Determine the (x, y) coordinate at the center of the cell enclosing the given text.  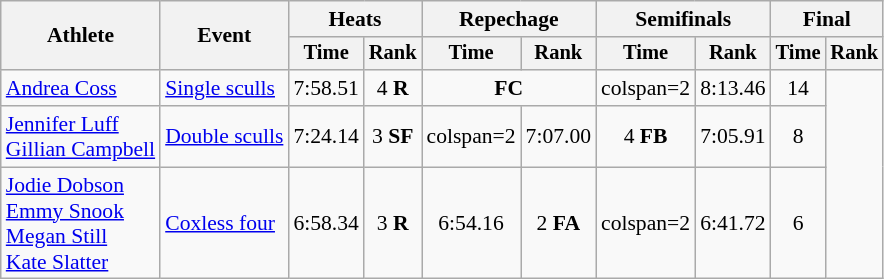
Single sculls (224, 88)
Final (827, 19)
14 (798, 88)
Jodie DobsonEmmy SnookMegan StillKate Slatter (80, 223)
7:24.14 (326, 136)
3 R (393, 223)
6 (798, 223)
8:13.46 (732, 88)
7:05.91 (732, 136)
Athlete (80, 36)
Andrea Coss (80, 88)
3 SF (393, 136)
Jennifer LuffGillian Campbell (80, 136)
Coxless four (224, 223)
4 R (393, 88)
7:07.00 (558, 136)
Event (224, 36)
2 FA (558, 223)
8 (798, 136)
Semifinals (684, 19)
FC (510, 88)
7:58.51 (326, 88)
6:58.34 (326, 223)
6:41.72 (732, 223)
6:54.16 (472, 223)
Heats (354, 19)
4 FB (646, 136)
Repechage (510, 19)
Double sculls (224, 136)
